Locate the cell with the specified text and output its (x, y) center coordinate. 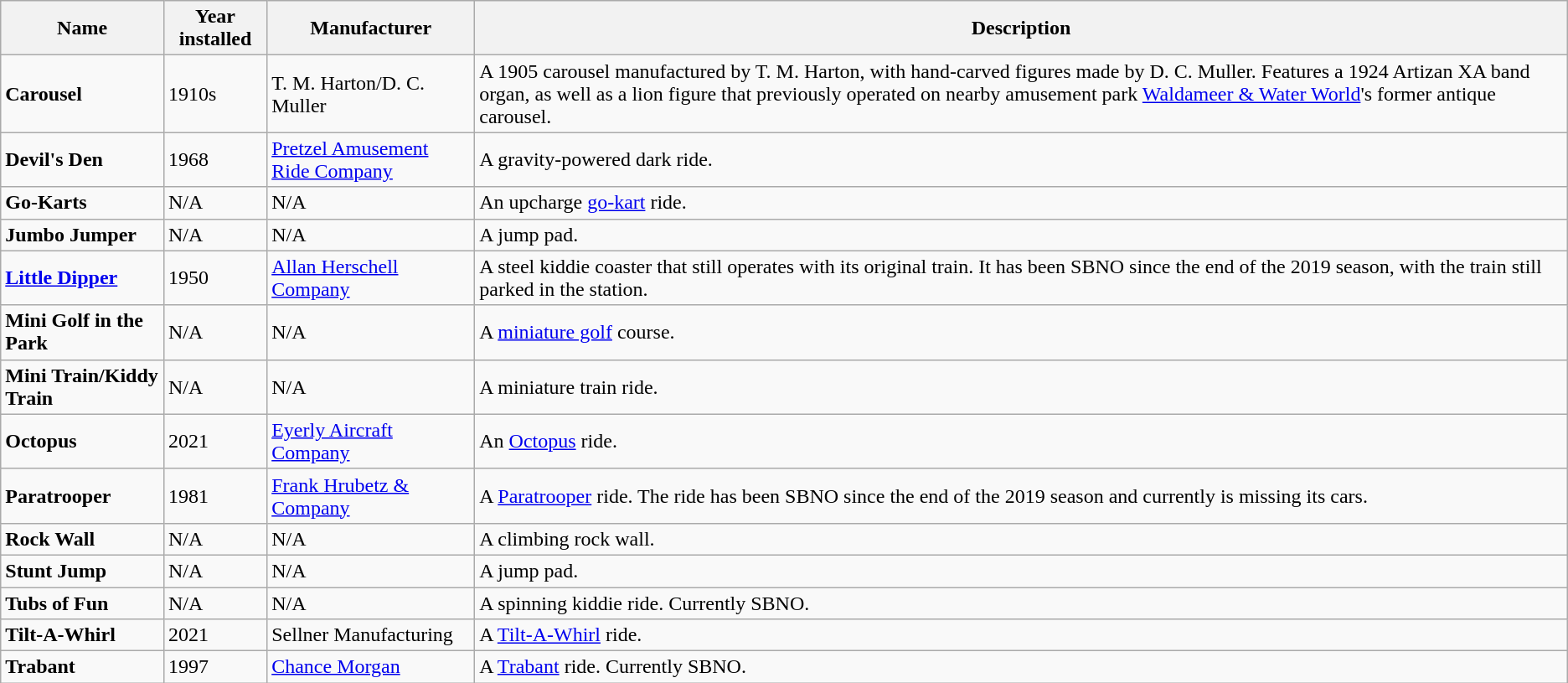
Sellner Manufacturing (371, 635)
A Tilt-A-Whirl ride. (1022, 635)
Manufacturer (371, 28)
A climbing rock wall. (1022, 539)
Pretzel Amusement Ride Company (371, 159)
1968 (214, 159)
Rock Wall (82, 539)
Tilt-A-Whirl (82, 635)
Stunt Jump (82, 571)
Allan Herschell Company (371, 278)
A Paratrooper ride. The ride has been SBNO since the end of the 2019 season and currently is missing its cars. (1022, 496)
A miniature train ride. (1022, 387)
Devil's Den (82, 159)
1981 (214, 496)
Trabant (82, 667)
Chance Morgan (371, 667)
A gravity-powered dark ride. (1022, 159)
A spinning kiddie ride. Currently SBNO. (1022, 603)
1997 (214, 667)
Paratrooper (82, 496)
Mini Golf in the Park (82, 332)
Octopus (82, 441)
Name (82, 28)
Go-Karts (82, 203)
An upcharge go-kart ride. (1022, 203)
A miniature golf course. (1022, 332)
Tubs of Fun (82, 603)
Jumbo Jumper (82, 235)
Carousel (82, 94)
A Trabant ride. Currently SBNO. (1022, 667)
An Octopus ride. (1022, 441)
Description (1022, 28)
1910s (214, 94)
T. M. Harton/D. C. Muller (371, 94)
Little Dipper (82, 278)
Year installed (214, 28)
Eyerly Aircraft Company (371, 441)
Frank Hrubetz & Company (371, 496)
Mini Train/Kiddy Train (82, 387)
1950 (214, 278)
